For the text-containing cell, return its midpoint in [X, Y] coordinate format. 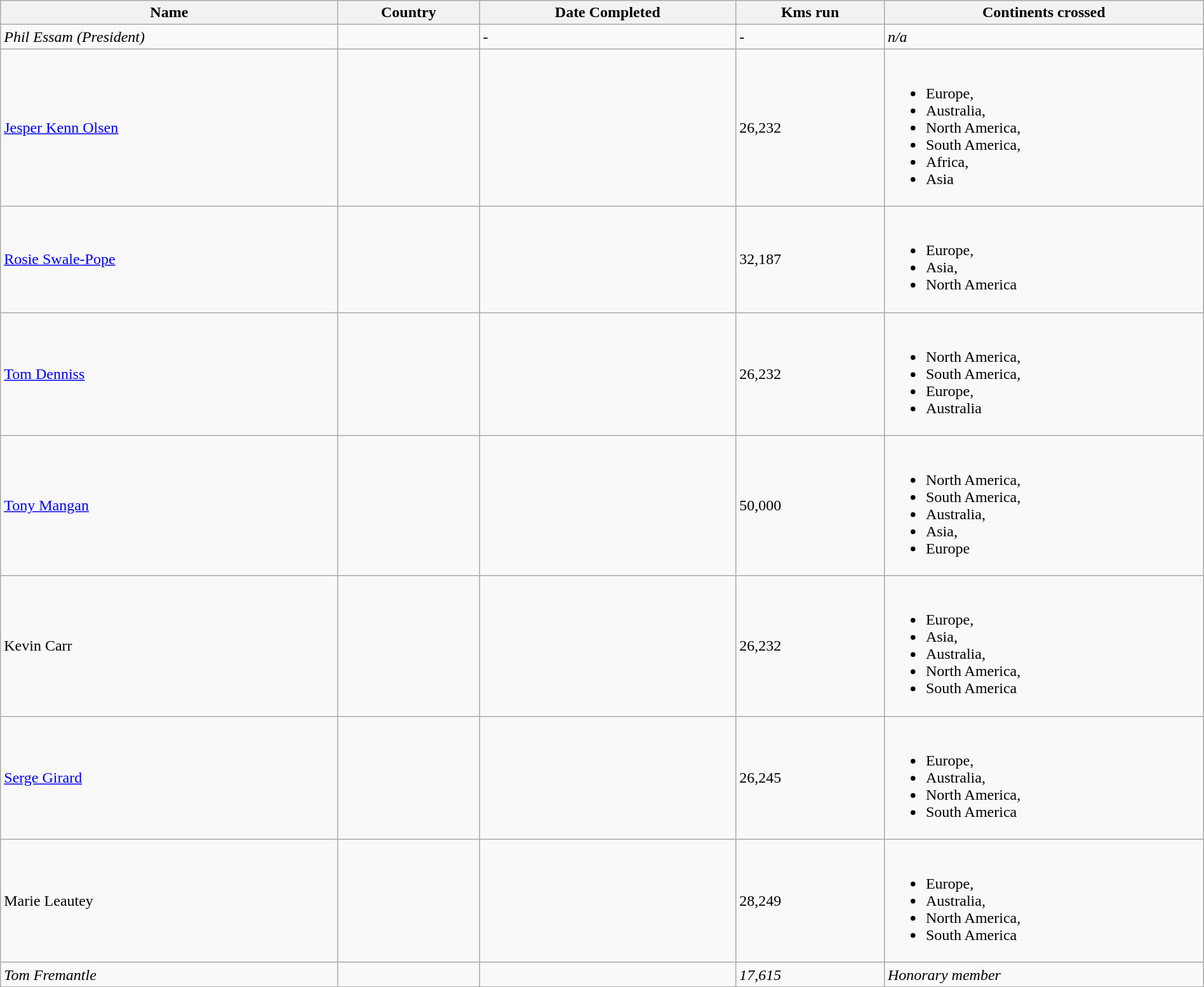
Kevin Carr [169, 646]
Date Completed [608, 13]
n/a [1044, 37]
28,249 [810, 901]
Name [169, 13]
Tony Mangan [169, 505]
17,615 [810, 974]
North America,South America,Europe,Australia [1044, 374]
Honorary member [1044, 974]
Country [409, 13]
Continents crossed [1044, 13]
Phil Essam (President) [169, 37]
Tom Fremantle [169, 974]
Kms run [810, 13]
Rosie Swale-Pope [169, 259]
North America,South America,Australia,Asia,Europe [1044, 505]
Serge Girard [169, 778]
Europe,Australia,North America,South America,Africa,Asia [1044, 128]
Europe,Asia,North America [1044, 259]
32,187 [810, 259]
Jesper Kenn Olsen [169, 128]
50,000 [810, 505]
Marie Leautey [169, 901]
Europe,Asia,Australia,North America,South America [1044, 646]
Tom Denniss [169, 374]
26,245 [810, 778]
